Return the (x, y) coordinate for the center point of the cell that contains the specified text.  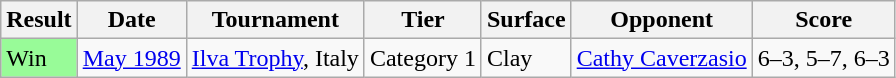
Category 1 (422, 58)
Date (132, 20)
Tier (422, 20)
Cathy Caverzasio (662, 58)
Opponent (662, 20)
Surface (526, 20)
Score (824, 20)
Win (39, 58)
Result (39, 20)
6–3, 5–7, 6–3 (824, 58)
Ilva Trophy, Italy (275, 58)
Tournament (275, 20)
May 1989 (132, 58)
Clay (526, 58)
